Return the [X, Y] coordinate for the center point of the cell that contains the specified text.  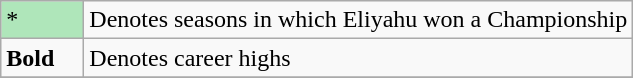
Denotes seasons in which Eliyahu won a Championship [358, 20]
* [42, 20]
Denotes career highs [358, 58]
Bold [42, 58]
